Determine the (x, y) coordinate at the center of the cell enclosing the given text.  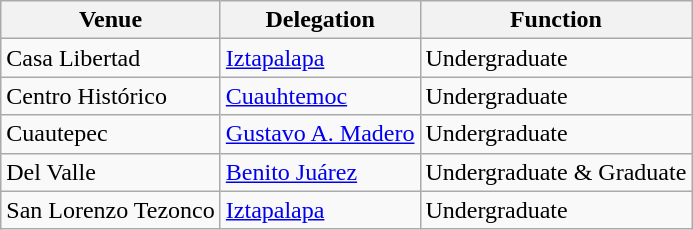
Function (556, 20)
Delegation (320, 20)
Undergraduate & Graduate (556, 172)
Cuautepec (111, 134)
Centro Histórico (111, 96)
Benito Juárez (320, 172)
Del Valle (111, 172)
Casa Libertad (111, 58)
Cuauhtemoc (320, 96)
Venue (111, 20)
Gustavo A. Madero (320, 134)
San Lorenzo Tezonco (111, 210)
